Determine the [x, y] coordinate at the center of the cell enclosing the given text.  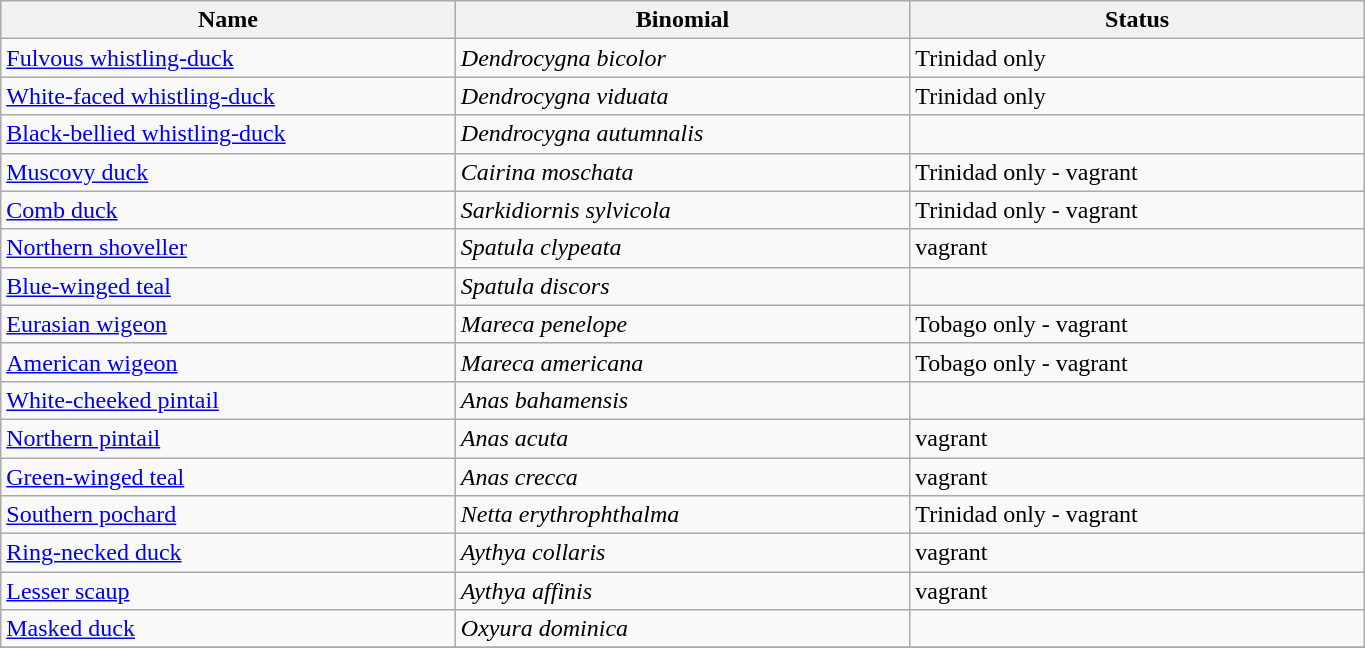
Binomial [682, 20]
Green-winged teal [228, 477]
Ring-necked duck [228, 553]
Comb duck [228, 210]
Spatula clypeata [682, 248]
Anas bahamensis [682, 400]
Aythya collaris [682, 553]
Dendrocygna bicolor [682, 58]
Cairina moschata [682, 172]
Dendrocygna autumnalis [682, 134]
Northern shoveller [228, 248]
Southern pochard [228, 515]
Status [1138, 20]
Sarkidiornis sylvicola [682, 210]
Aythya affinis [682, 591]
Mareca americana [682, 362]
Muscovy duck [228, 172]
Northern pintail [228, 438]
Mareca penelope [682, 324]
Lesser scaup [228, 591]
Blue-winged teal [228, 286]
Fulvous whistling-duck [228, 58]
Eurasian wigeon [228, 324]
Anas acuta [682, 438]
Anas crecca [682, 477]
Dendrocygna viduata [682, 96]
Name [228, 20]
American wigeon [228, 362]
Masked duck [228, 629]
White-cheeked pintail [228, 400]
Black-bellied whistling-duck [228, 134]
Oxyura dominica [682, 629]
Spatula discors [682, 286]
Netta erythrophthalma [682, 515]
White-faced whistling-duck [228, 96]
